Detect which cell encompasses the target text, then output its (x, y) center coordinate. 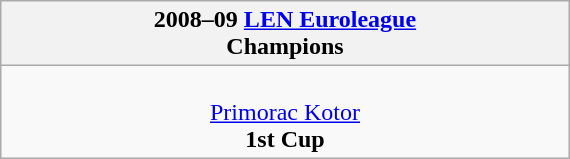
2008–09 LEN EuroleagueChampions (284, 34)
Primorac Kotor1st Cup (284, 112)
